Extract the (x, y) coordinate from the center of the cell holding the provided text.  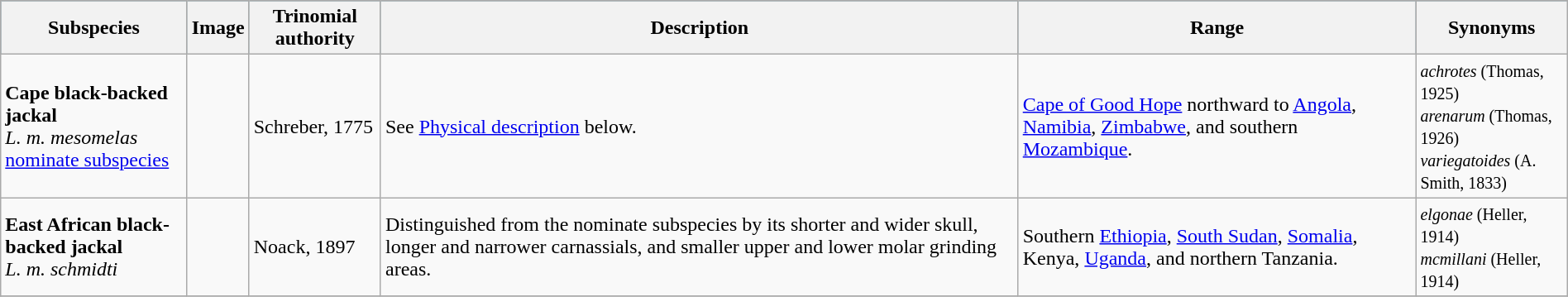
Southern Ethiopia, South Sudan, Somalia, Kenya, Uganda, and northern Tanzania. (1217, 247)
Subspecies (94, 28)
Cape black-backed jackalL. m. mesomelasnominate subspecies (94, 126)
Range (1217, 28)
Trinomial authority (314, 28)
See Physical description below. (700, 126)
elgonae (Heller, 1914)mcmillani (Heller, 1914) (1492, 247)
Noack, 1897 (314, 247)
East African black-backed jackalL. m. schmidti (94, 247)
Description (700, 28)
Cape of Good Hope northward to Angola, Namibia, Zimbabwe, and southern Mozambique. (1217, 126)
Synonyms (1492, 28)
Schreber, 1775 (314, 126)
achrotes (Thomas, 1925)arenarum (Thomas, 1926)variegatoides (A. Smith, 1833) (1492, 126)
Image (218, 28)
